Provide the (X, Y) coordinate of the cell's center where the given text is located.  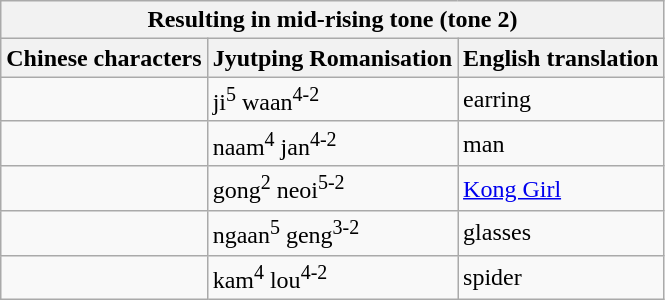
ji5 waan4-2 (332, 100)
gong2 neoi5-2 (332, 188)
glasses (561, 234)
Resulting in mid-rising tone (tone 2) (332, 20)
Jyutping Romanisation (332, 58)
earring (561, 100)
man (561, 144)
Chinese characters (104, 58)
spider (561, 278)
English translation (561, 58)
kam4 lou4-2 (332, 278)
naam4 jan4-2 (332, 144)
Kong Girl (561, 188)
ngaan5 geng3-2 (332, 234)
